Identify which cell holds the provided text, then report its (X, Y) central coordinate. 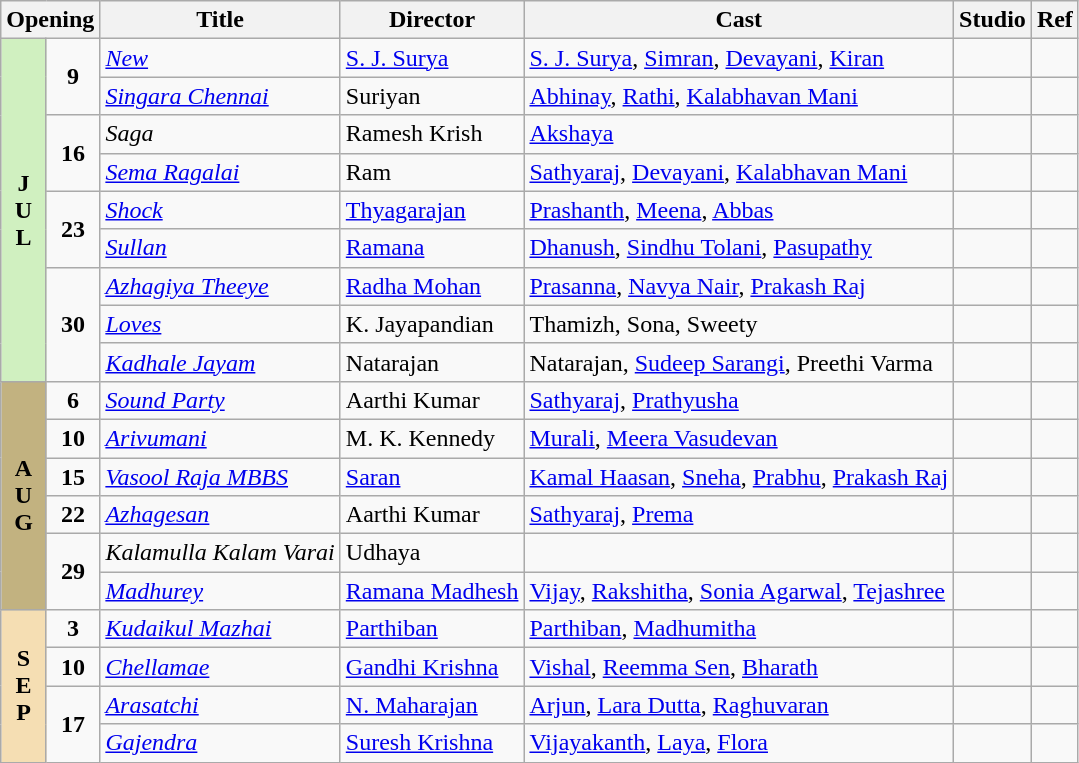
Suriyan (432, 96)
S. J. Surya (432, 58)
Arasatchi (220, 705)
Singara Chennai (220, 96)
Azhagiya Theeye (220, 286)
Abhinay, Rathi, Kalabhavan Mani (739, 96)
15 (73, 477)
Arivumani (220, 438)
Thamizh, Sona, Sweety (739, 324)
Kamal Haasan, Sneha, Prabhu, Prakash Raj (739, 477)
Loves (220, 324)
Sema Ragalai (220, 172)
6 (73, 400)
Gajendra (220, 743)
SEP (24, 686)
Sullan (220, 248)
Saran (432, 477)
9 (73, 77)
Studio (993, 20)
Vasool Raja MBBS (220, 477)
M. K. Kennedy (432, 438)
S. J. Surya, Simran, Devayani, Kiran (739, 58)
K. Jayapandian (432, 324)
Azhagesan (220, 515)
Opening (50, 20)
Sathyaraj, Devayani, Kalabhavan Mani (739, 172)
Shock (220, 210)
Ramana (432, 248)
Parthiban (432, 629)
Murali, Meera Vasudevan (739, 438)
N. Maharajan (432, 705)
Director (432, 20)
Cast (739, 20)
Dhanush, Sindhu Tolani, Pasupathy (739, 248)
Gandhi Krishna (432, 667)
16 (73, 153)
Vishal, Reemma Sen, Bharath (739, 667)
Parthiban, Madhumitha (739, 629)
Natarajan (432, 362)
Kalamulla Kalam Varai (220, 553)
Prasanna, Navya Nair, Prakash Raj (739, 286)
17 (73, 724)
Ramana Madhesh (432, 591)
Kudaikul Mazhai (220, 629)
30 (73, 324)
Radha Mohan (432, 286)
Ramesh Krish (432, 134)
Akshaya (739, 134)
Udhaya (432, 553)
Ref (1054, 20)
23 (73, 229)
22 (73, 515)
29 (73, 572)
Vijayakanth, Laya, Flora (739, 743)
Thyagarajan (432, 210)
Sathyaraj, Prema (739, 515)
Sathyaraj, Prathyusha (739, 400)
Arjun, Lara Dutta, Raghuvaran (739, 705)
3 (73, 629)
Chellamae (220, 667)
Madhurey (220, 591)
Natarajan, Sudeep Sarangi, Preethi Varma (739, 362)
Kadhale Jayam (220, 362)
AUG (24, 495)
New (220, 58)
Sound Party (220, 400)
Prashanth, Meena, Abbas (739, 210)
Title (220, 20)
Suresh Krishna (432, 743)
Ram (432, 172)
JUL (24, 210)
Vijay, Rakshitha, Sonia Agarwal, Tejashree (739, 591)
Saga (220, 134)
